Output the [x, y] coordinate of the center of the cell containing the given text.  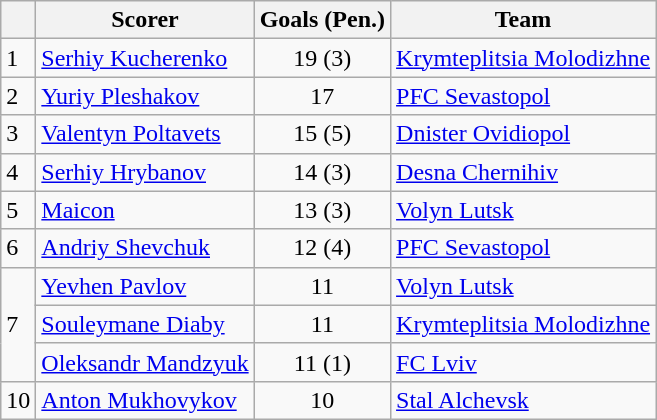
12 (4) [322, 248]
11 (1) [322, 362]
Oleksandr Mandzyuk [145, 362]
7 [18, 324]
Maicon [145, 210]
Stal Alchevsk [524, 400]
FC Lviv [524, 362]
13 (3) [322, 210]
Anton Mukhovykov [145, 400]
Serhiy Kucherenko [145, 58]
1 [18, 58]
Desna Chernihiv [524, 172]
Serhiy Hrybanov [145, 172]
Dnister Ovidiopol [524, 134]
Scorer [145, 20]
Yuriy Pleshakov [145, 96]
4 [18, 172]
Team [524, 20]
Valentyn Poltavets [145, 134]
6 [18, 248]
3 [18, 134]
19 (3) [322, 58]
Souleymane Diaby [145, 324]
Yevhen Pavlov [145, 286]
5 [18, 210]
Andriy Shevchuk [145, 248]
2 [18, 96]
15 (5) [322, 134]
14 (3) [322, 172]
Goals (Pen.) [322, 20]
17 [322, 96]
